Find where the given text appears and provide that cell's center as (X, Y) coordinate. 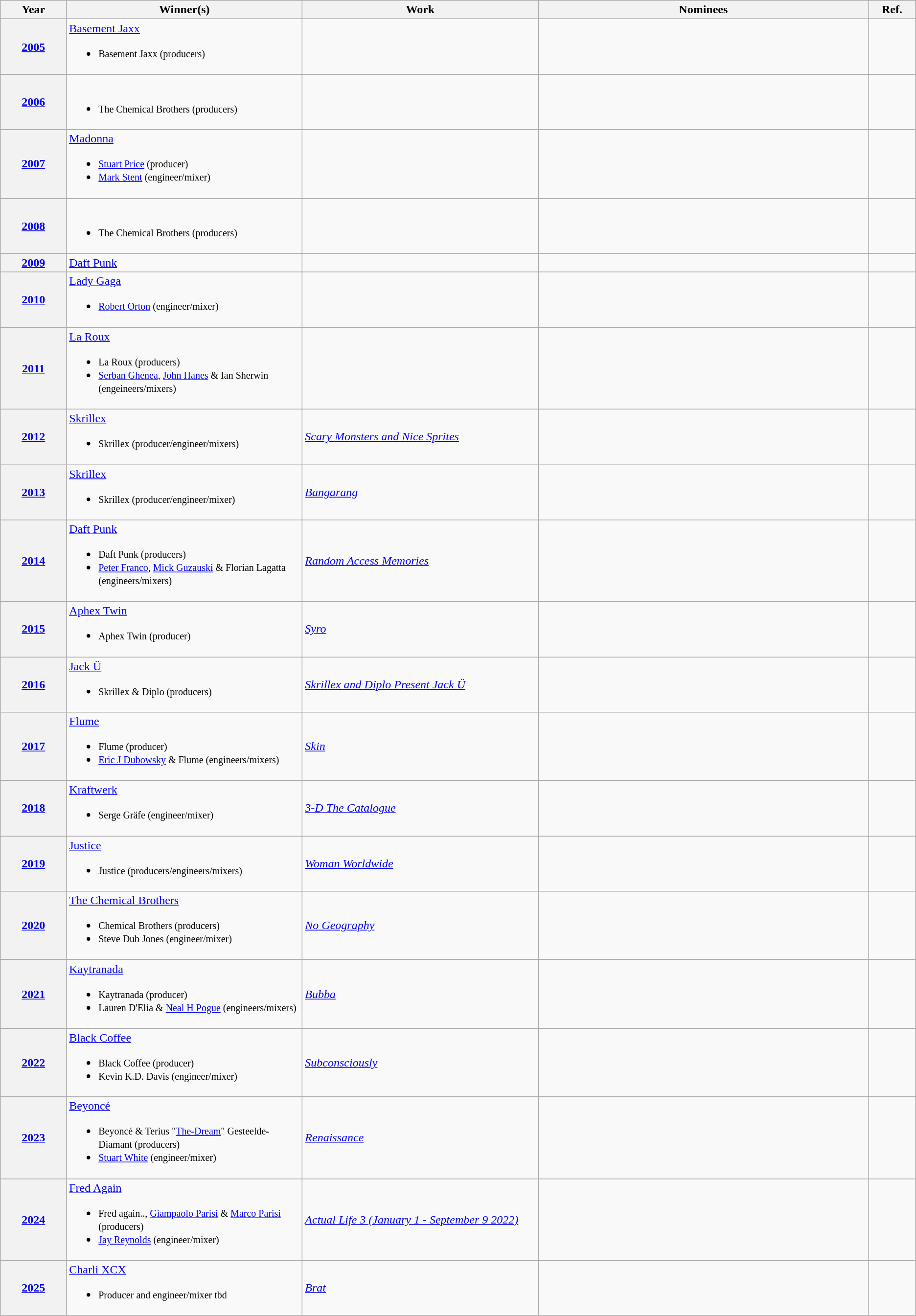
The Chemical BrothersChemical Brothers (producers)Steve Dub Jones (engineer/mixer) (184, 926)
Bubba (420, 994)
Skrillex and Diplo Present Jack Ü (420, 684)
2024 (33, 1219)
2020 (33, 926)
Brat (420, 1288)
2009 (33, 263)
2014 (33, 561)
Bangarang (420, 492)
2023 (33, 1138)
SkrillexSkrillex (producer/engineer/mixer) (184, 492)
No Geography (420, 926)
JusticeJustice (producers/engineers/mixers) (184, 864)
2013 (33, 492)
Daft PunkDaft Punk (producers)Peter Franco, Mick Guzauski & Florian Lagatta (engineers/mixers) (184, 561)
Fred AgainFred again.., Giampaolo Parisi & Marco Parisi (producers)Jay Reynolds (engineer/mixer) (184, 1219)
Syro (420, 629)
Basement JaxxBasement Jaxx (producers) (184, 47)
Charli XCXProducer and engineer/mixer tbd (184, 1288)
2015 (33, 629)
2007 (33, 164)
Nominees (704, 10)
Subconsciously (420, 1063)
Actual Life 3 (January 1 - September 9 2022) (420, 1219)
Aphex TwinAphex Twin (producer) (184, 629)
La RouxLa Roux (producers)Serban Ghenea, John Hanes & Ian Sherwin (engeineers/mixers) (184, 368)
MadonnaStuart Price (producer)Mark Stent (engineer/mixer) (184, 164)
3-D The Catalogue (420, 808)
2021 (33, 994)
2005 (33, 47)
KaytranadaKaytranada (producer)Lauren D'Elia & Neal H Pogue (engineers/mixers) (184, 994)
Woman Worldwide (420, 864)
BeyoncéBeyoncé & Terius "The-Dream" Gesteelde-Diamant (producers)Stuart White (engineer/mixer) (184, 1138)
2022 (33, 1063)
2025 (33, 1288)
2008 (33, 226)
KraftwerkSerge Gräfe (engineer/mixer) (184, 808)
Scary Monsters and Nice Sprites (420, 436)
2011 (33, 368)
Work (420, 10)
2006 (33, 102)
FlumeFlume (producer)Eric J Dubowsky & Flume (engineers/mixers) (184, 747)
Daft Punk (184, 263)
Ref. (892, 10)
Black CoffeeBlack Coffee (producer)Kevin K.D. Davis (engineer/mixer) (184, 1063)
2017 (33, 747)
2019 (33, 864)
Winner(s) (184, 10)
Jack ÜSkrillex & Diplo (producers) (184, 684)
2016 (33, 684)
2010 (33, 299)
Random Access Memories (420, 561)
Skin (420, 747)
2012 (33, 436)
Renaissance (420, 1138)
Year (33, 10)
2018 (33, 808)
SkrillexSkrillex (producer/engineer/mixers) (184, 436)
Lady GagaRobert Orton (engineer/mixer) (184, 299)
